Determine the (x, y) coordinate at the center of the cell enclosing the given text.  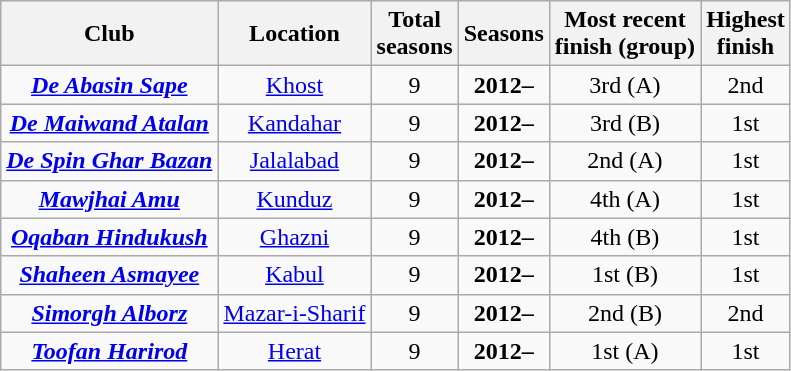
Khost (294, 85)
Location (294, 34)
3rd (B) (624, 123)
Mazar-i-Sharif (294, 313)
Totalseasons (414, 34)
Simorgh Alborz (110, 313)
1st (A) (624, 351)
Kabul (294, 275)
Most recentfinish (group) (624, 34)
Mawjhai Amu (110, 199)
2nd (B) (624, 313)
Kunduz (294, 199)
3rd (A) (624, 85)
Kandahar (294, 123)
1st (B) (624, 275)
De Maiwand Atalan (110, 123)
Ghazni (294, 237)
Highestfinish (746, 34)
Herat (294, 351)
4th (A) (624, 199)
Club (110, 34)
4th (B) (624, 237)
Shaheen Asmayee (110, 275)
2nd (A) (624, 161)
De Abasin Sape (110, 85)
Toofan Harirod (110, 351)
De Spin Ghar Bazan (110, 161)
Jalalabad (294, 161)
Oqaban Hindukush (110, 237)
Seasons (504, 34)
